Capture the cell that displays the provided text and extract its (x, y) central coordinate. 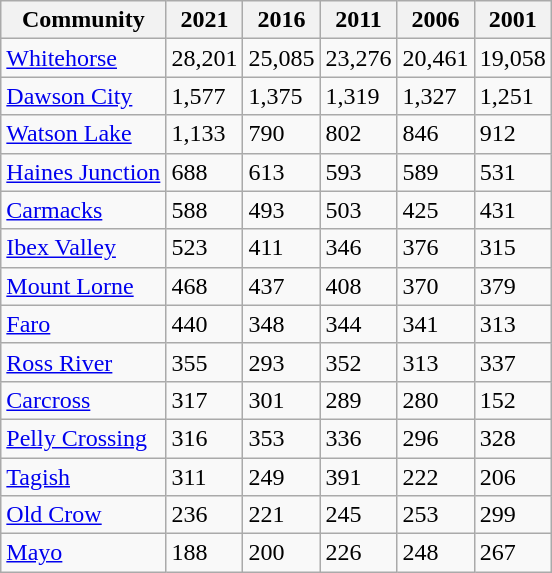
222 (436, 477)
Whitehorse (84, 58)
2001 (512, 20)
Faro (84, 324)
437 (282, 286)
316 (204, 438)
Carmacks (84, 210)
493 (282, 210)
Dawson City (84, 96)
311 (204, 477)
249 (282, 477)
355 (204, 362)
1,577 (204, 96)
408 (358, 286)
344 (358, 324)
25,085 (282, 58)
2021 (204, 20)
Ibex Valley (84, 248)
Community (84, 20)
431 (512, 210)
152 (512, 400)
802 (358, 134)
20,461 (436, 58)
613 (282, 172)
468 (204, 286)
200 (282, 553)
391 (358, 477)
523 (204, 248)
315 (512, 248)
Carcross (84, 400)
221 (282, 515)
341 (436, 324)
317 (204, 400)
28,201 (204, 58)
353 (282, 438)
188 (204, 553)
846 (436, 134)
1,251 (512, 96)
299 (512, 515)
503 (358, 210)
346 (358, 248)
2016 (282, 20)
Old Crow (84, 515)
19,058 (512, 58)
440 (204, 324)
790 (282, 134)
1,327 (436, 96)
688 (204, 172)
531 (512, 172)
328 (512, 438)
Watson Lake (84, 134)
Tagish (84, 477)
352 (358, 362)
1,375 (282, 96)
589 (436, 172)
293 (282, 362)
370 (436, 286)
379 (512, 286)
226 (358, 553)
593 (358, 172)
253 (436, 515)
588 (204, 210)
2006 (436, 20)
Ross River (84, 362)
248 (436, 553)
289 (358, 400)
912 (512, 134)
301 (282, 400)
236 (204, 515)
2011 (358, 20)
245 (358, 515)
Haines Junction (84, 172)
Pelly Crossing (84, 438)
280 (436, 400)
206 (512, 477)
376 (436, 248)
411 (282, 248)
Mayo (84, 553)
1,133 (204, 134)
Mount Lorne (84, 286)
267 (512, 553)
425 (436, 210)
1,319 (358, 96)
336 (358, 438)
348 (282, 324)
296 (436, 438)
23,276 (358, 58)
337 (512, 362)
